Output the [X, Y] coordinate of the center of the cell containing the given text.  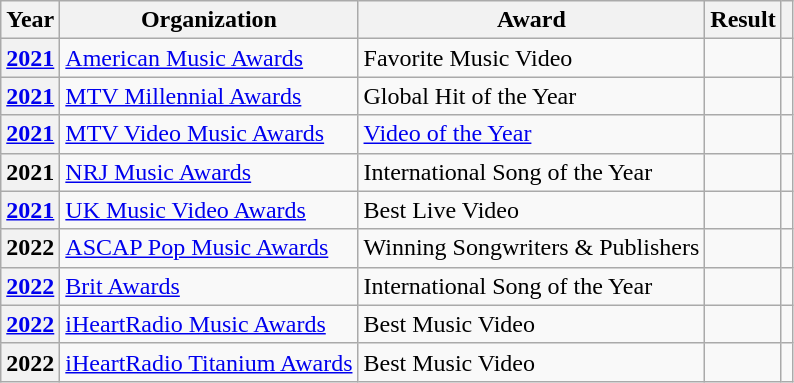
Year [30, 20]
Result [743, 20]
MTV Millennial Awards [209, 96]
iHeartRadio Titanium Awards [209, 362]
Award [532, 20]
Favorite Music Video [532, 58]
UK Music Video Awards [209, 210]
Organization [209, 20]
MTV Video Music Awards [209, 134]
ASCAP Pop Music Awards [209, 248]
NRJ Music Awards [209, 172]
American Music Awards [209, 58]
Global Hit of the Year [532, 96]
Video of the Year [532, 134]
iHeartRadio Music Awards [209, 324]
Brit Awards [209, 286]
Winning Songwriters & Publishers [532, 248]
Best Live Video [532, 210]
